For the text-containing cell, return its midpoint in [X, Y] coordinate format. 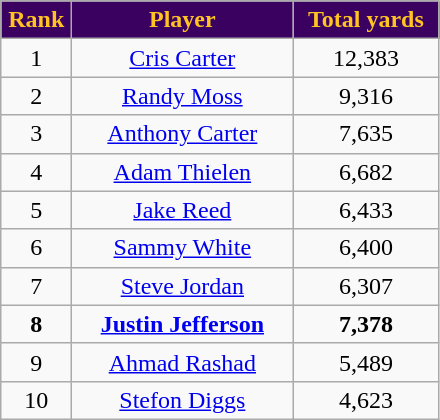
10 [36, 400]
Rank [36, 20]
4 [36, 172]
7 [36, 286]
Cris Carter [182, 58]
3 [36, 134]
2 [36, 96]
Player [182, 20]
4,623 [366, 400]
6,682 [366, 172]
Adam Thielen [182, 172]
Total yards [366, 20]
Sammy White [182, 248]
6,307 [366, 286]
8 [36, 324]
1 [36, 58]
9,316 [366, 96]
5 [36, 210]
Steve Jordan [182, 286]
6 [36, 248]
6,400 [366, 248]
Randy Moss [182, 96]
7,635 [366, 134]
Stefon Diggs [182, 400]
7,378 [366, 324]
5,489 [366, 362]
9 [36, 362]
Justin Jefferson [182, 324]
12,383 [366, 58]
Jake Reed [182, 210]
Ahmad Rashad [182, 362]
6,433 [366, 210]
Anthony Carter [182, 134]
